Determine the (X, Y) coordinate at the center of the cell enclosing the given text.  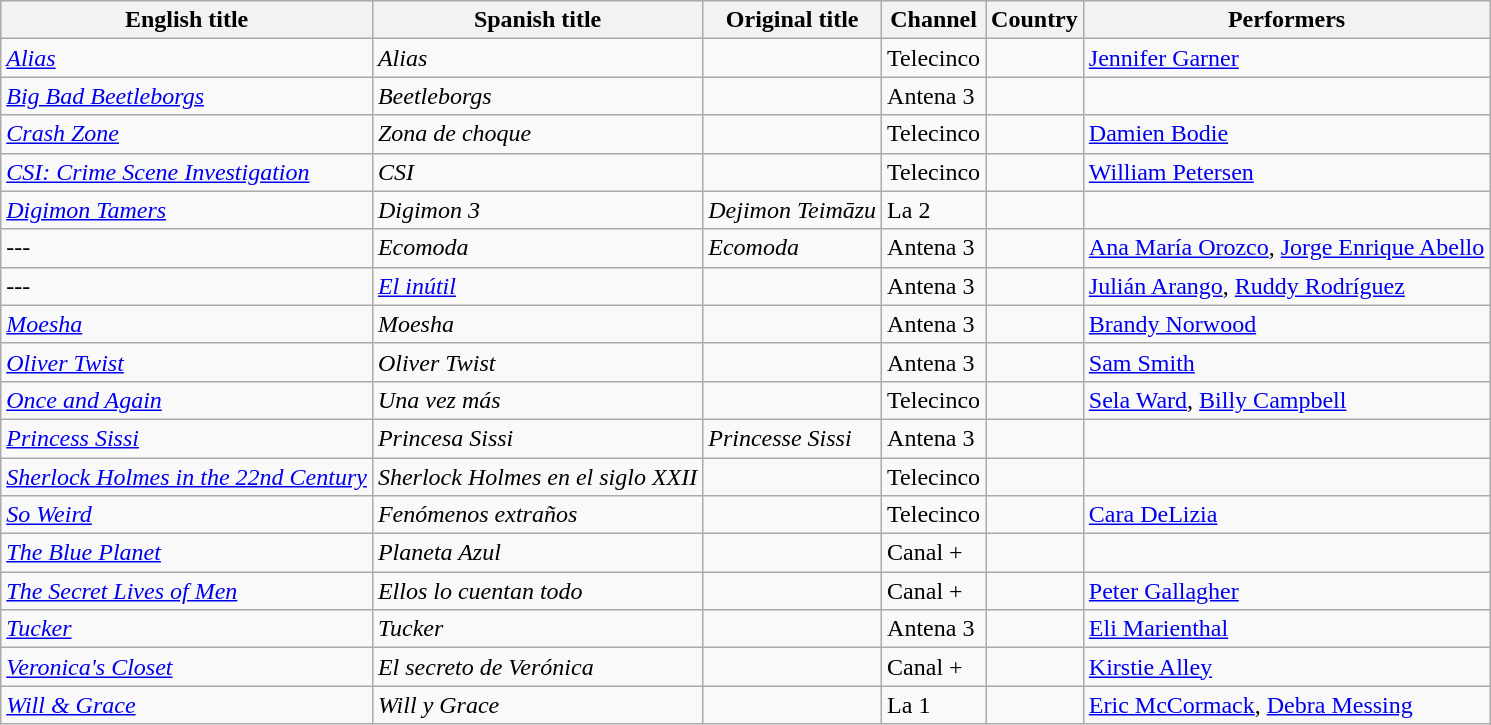
Original title (792, 20)
Digimon 3 (537, 210)
Fenómenos extraños (537, 515)
Will y Grace (537, 705)
Ellos lo cuentan todo (537, 591)
Digimon Tamers (187, 210)
El secreto de Verónica (537, 667)
El inútil (537, 286)
The Secret Lives of Men (187, 591)
Julián Arango, Ruddy Rodríguez (1286, 286)
Sam Smith (1286, 362)
La 1 (934, 705)
Beetleborgs (537, 96)
Damien Bodie (1286, 134)
Big Bad Beetleborgs (187, 96)
Spanish title (537, 20)
Sela Ward, Billy Campbell (1286, 400)
Veronica's Closet (187, 667)
Dejimon Teimāzu (792, 210)
Peter Gallagher (1286, 591)
Una vez más (537, 400)
Once and Again (187, 400)
Will & Grace (187, 705)
So Weird (187, 515)
Eric McCormack, Debra Messing (1286, 705)
Performers (1286, 20)
English title (187, 20)
Channel (934, 20)
Zona de choque (537, 134)
Princesse Sissi (792, 438)
Kirstie Alley (1286, 667)
Sherlock Holmes en el siglo XXII (537, 477)
William Petersen (1286, 172)
CSI: Crime Scene Investigation (187, 172)
Sherlock Holmes in the 22nd Century (187, 477)
Princesa Sissi (537, 438)
Country (1035, 20)
Cara DeLizia (1286, 515)
Jennifer Garner (1286, 58)
Ana María Orozco, Jorge Enrique Abello (1286, 248)
Princess Sissi (187, 438)
Planeta Azul (537, 553)
The Blue Planet (187, 553)
Eli Marienthal (1286, 629)
Crash Zone (187, 134)
La 2 (934, 210)
Brandy Norwood (1286, 324)
CSI (537, 172)
